Find where the given text appears and provide that cell's center as (X, Y) coordinate. 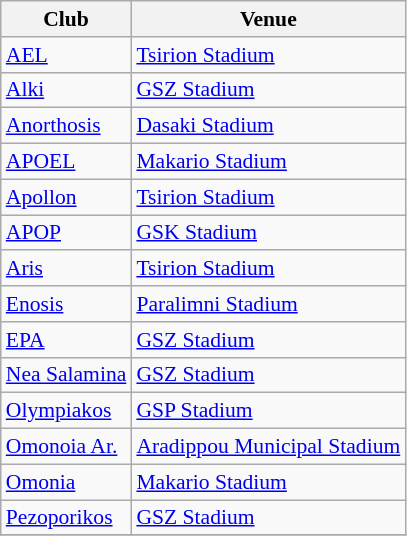
Dasaki Stadium (268, 126)
Enosis (66, 304)
APOEL (66, 162)
Anorthosis (66, 126)
Paralimni Stadium (268, 304)
APOP (66, 233)
Alki (66, 90)
Olympiakos (66, 411)
Club (66, 19)
Apollon (66, 197)
AEL (66, 55)
GSK Stadium (268, 233)
Aris (66, 269)
GSP Stadium (268, 411)
Pezoporikos (66, 518)
Nea Salamina (66, 375)
Aradippou Municipal Stadium (268, 447)
Omonoia Ar. (66, 447)
Venue (268, 19)
Omonia (66, 482)
EPA (66, 340)
